Return the [X, Y] coordinate for the center point of the cell that contains the specified text.  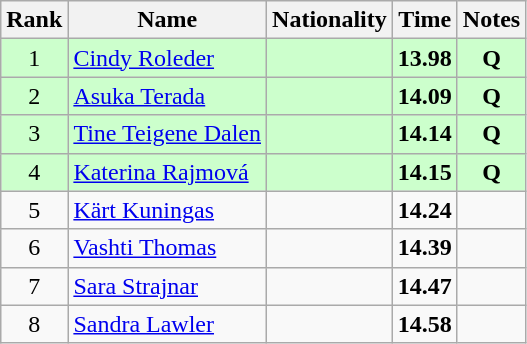
2 [34, 96]
Nationality [330, 20]
6 [34, 248]
Tine Teigene Dalen [168, 134]
14.58 [424, 324]
Asuka Terada [168, 96]
3 [34, 134]
14.47 [424, 286]
1 [34, 58]
Name [168, 20]
5 [34, 210]
7 [34, 286]
Kärt Kuningas [168, 210]
Cindy Roleder [168, 58]
Notes [491, 20]
4 [34, 172]
Vashti Thomas [168, 248]
Rank [34, 20]
Sandra Lawler [168, 324]
14.24 [424, 210]
13.98 [424, 58]
8 [34, 324]
14.09 [424, 96]
Time [424, 20]
14.39 [424, 248]
14.14 [424, 134]
Katerina Rajmová [168, 172]
Sara Strajnar [168, 286]
14.15 [424, 172]
